Extract the [X, Y] coordinate from the center of the cell holding the provided text.  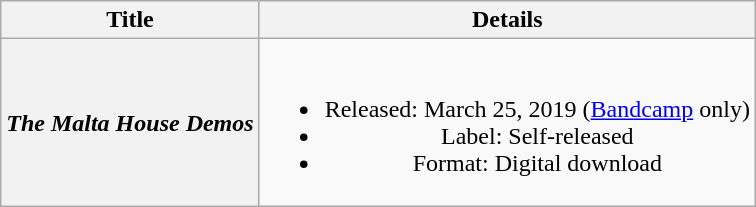
Title [130, 20]
Details [507, 20]
Released: March 25, 2019 (Bandcamp only)Label: Self-releasedFormat: Digital download [507, 122]
The Malta House Demos [130, 122]
